Capture the cell that displays the provided text and extract its (X, Y) central coordinate. 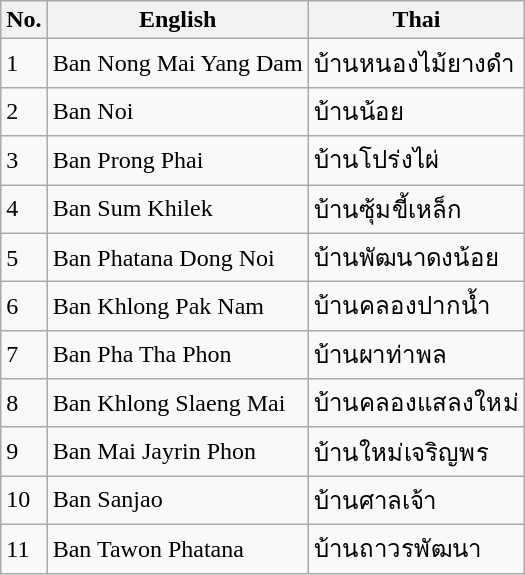
บ้านพัฒนาดงน้อย (416, 258)
บ้านน้อย (416, 112)
บ้านใหม่เจริญพร (416, 452)
บ้านโปร่งไผ่ (416, 160)
3 (24, 160)
บ้านซุ้มขี้เหล็ก (416, 208)
Ban Prong Phai (178, 160)
Ban Pha Tha Phon (178, 354)
บ้านผาท่าพล (416, 354)
8 (24, 404)
Ban Nong Mai Yang Dam (178, 64)
6 (24, 306)
Ban Phatana Dong Noi (178, 258)
Ban Mai Jayrin Phon (178, 452)
2 (24, 112)
บ้านศาลเจ้า (416, 500)
Ban Khlong Slaeng Mai (178, 404)
10 (24, 500)
Ban Sum Khilek (178, 208)
Ban Khlong Pak Nam (178, 306)
No. (24, 20)
5 (24, 258)
Thai (416, 20)
บ้านคลองแสลงใหม่ (416, 404)
11 (24, 548)
4 (24, 208)
1 (24, 64)
บ้านคลองปากน้ำ (416, 306)
บ้านถาวรพัฒนา (416, 548)
บ้านหนองไม้ยางดำ (416, 64)
English (178, 20)
7 (24, 354)
Ban Noi (178, 112)
Ban Tawon Phatana (178, 548)
Ban Sanjao (178, 500)
9 (24, 452)
